Extract the (X, Y) coordinate from the center of the cell holding the provided text.  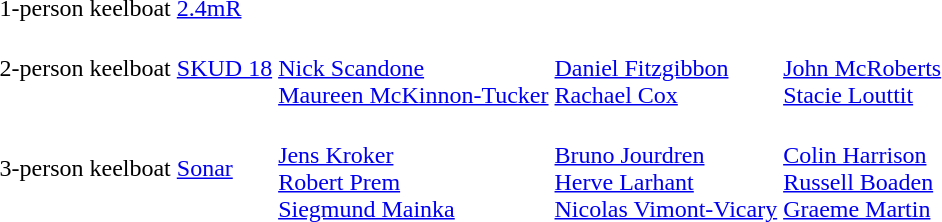
Daniel Fitzgibbon Rachael Cox (666, 68)
Nick Scandone Maureen McKinnon-Tucker (414, 68)
